Find where the given text appears and provide that cell's center as (x, y) coordinate. 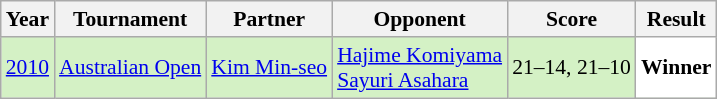
Kim Min-seo (269, 68)
Tournament (130, 19)
21–14, 21–10 (572, 68)
Partner (269, 19)
Score (572, 19)
Year (28, 19)
2010 (28, 68)
Hajime Komiyama Sayuri Asahara (420, 68)
Result (676, 19)
Winner (676, 68)
Opponent (420, 19)
Australian Open (130, 68)
